For the text-containing cell, return its midpoint in (x, y) coordinate format. 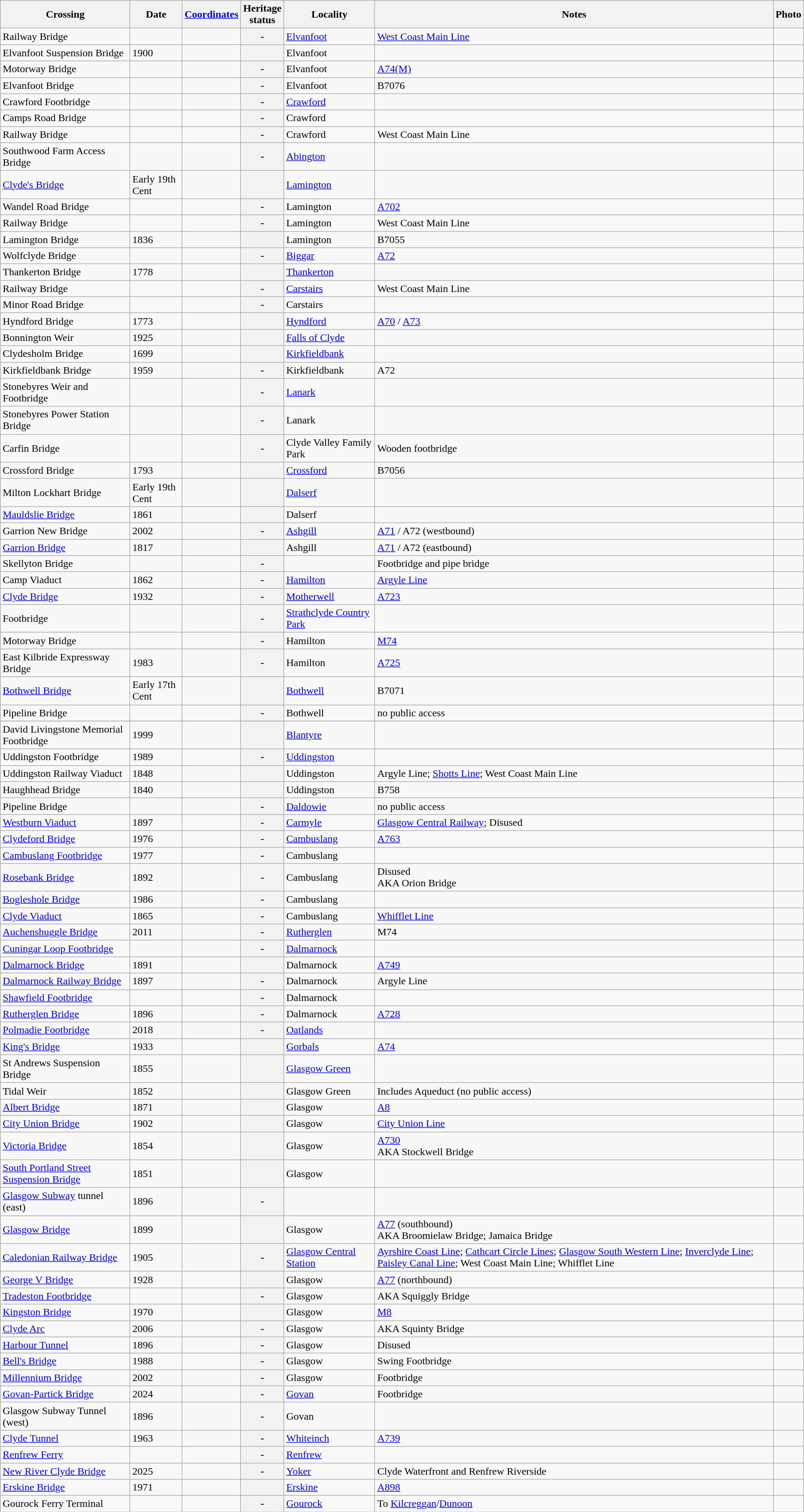
2011 (156, 932)
Govan-Partick Bridge (65, 1394)
1971 (156, 1488)
Glasgow Subway tunnel (east) (65, 1202)
Includes Aqueduct (no public access) (574, 1091)
A74 (574, 1047)
Erskine (329, 1488)
Skellyton Bridge (65, 564)
Notes (574, 15)
Locality (329, 15)
A749 (574, 965)
Photo (789, 15)
1963 (156, 1438)
Camp Viaduct (65, 580)
Rutherglen (329, 932)
Albert Bridge (65, 1107)
M8 (574, 1312)
Caledonian Railway Bridge (65, 1257)
Cambuslang Footbridge (65, 855)
Crossford Bridge (65, 470)
Heritagestatus (262, 15)
B7055 (574, 239)
Milton Lockhart Bridge (65, 492)
Falls of Clyde (329, 338)
Polmadie Footbridge (65, 1030)
Yoker (329, 1471)
B7056 (574, 470)
Coordinates (211, 15)
Hyndford (329, 321)
A739 (574, 1438)
Footbridge and pipe bridge (574, 564)
1848 (156, 773)
1851 (156, 1174)
South Portland Street Suspension Bridge (65, 1174)
Stonebyres Power Station Bridge (65, 420)
A70 / A73 (574, 321)
DisusedAKA Orion Bridge (574, 878)
Victoria Bridge (65, 1146)
1970 (156, 1312)
1793 (156, 470)
A728 (574, 1014)
King's Bridge (65, 1047)
Strathclyde Country Park (329, 618)
1976 (156, 839)
David Livingstone Memorial Footbridge (65, 735)
New River Clyde Bridge (65, 1471)
1932 (156, 596)
1854 (156, 1146)
B758 (574, 790)
Oatlands (329, 1030)
A71 / A72 (eastbound) (574, 548)
1773 (156, 321)
Blantyre (329, 735)
Westburn Viaduct (65, 822)
Whifflet Line (574, 916)
Millennium Bridge (65, 1378)
East Kilbride Expressway Bridge (65, 663)
B7076 (574, 85)
Erskine Bridge (65, 1488)
A730AKA Stockwell Bridge (574, 1146)
Shawfield Footbridge (65, 998)
1862 (156, 580)
A77 (northbound) (574, 1280)
1988 (156, 1361)
2006 (156, 1329)
Bonnington Weir (65, 338)
1989 (156, 757)
1933 (156, 1047)
Carfin Bridge (65, 448)
Dalmarnock Bridge (65, 965)
St Andrews Suspension Bridge (65, 1068)
Harbour Tunnel (65, 1345)
1865 (156, 916)
Clyde Viaduct (65, 916)
Date (156, 15)
A77 (southbound)AKA Broomielaw Bridge; Jamaica Bridge (574, 1230)
Gourock Ferry Terminal (65, 1504)
Whiteinch (329, 1438)
A725 (574, 663)
Swing Footbridge (574, 1361)
Southwood Farm Access Bridge (65, 156)
Auchenshuggle Bridge (65, 932)
George V Bridge (65, 1280)
Uddingston Railway Viaduct (65, 773)
1861 (156, 514)
A763 (574, 839)
City Union Bridge (65, 1123)
Glasgow Central Station (329, 1257)
2018 (156, 1030)
Glasgow Bridge (65, 1230)
Crossing (65, 15)
Rutherglen Bridge (65, 1014)
Renfrew (329, 1454)
1986 (156, 900)
Rosebank Bridge (65, 878)
Clydeford Bridge (65, 839)
Clyde Tunnel (65, 1438)
1852 (156, 1091)
Abington (329, 156)
Argyle Line; Shotts Line; West Coast Main Line (574, 773)
Thankerton Bridge (65, 272)
AKA Squiggly Bridge (574, 1296)
Wandel Road Bridge (65, 207)
1900 (156, 53)
1959 (156, 370)
Minor Road Bridge (65, 305)
1928 (156, 1280)
Early 17th Cent (156, 691)
A8 (574, 1107)
Garrion Bridge (65, 548)
To Kilcreggan/Dunoon (574, 1504)
Wolfclyde Bridge (65, 256)
Clydesholm Bridge (65, 354)
Kingston Bridge (65, 1312)
Bogleshole Bridge (65, 900)
A74(M) (574, 69)
B7071 (574, 691)
1778 (156, 272)
Hyndford Bridge (65, 321)
Thankerton (329, 272)
Glasgow Subway Tunnel (west) (65, 1416)
Glasgow Central Railway; Disused (574, 822)
Clyde Waterfront and Renfrew Riverside (574, 1471)
1892 (156, 878)
1836 (156, 239)
Biggar (329, 256)
Bell's Bridge (65, 1361)
Clyde's Bridge (65, 185)
Tidal Weir (65, 1091)
Motherwell (329, 596)
Tradeston Footbridge (65, 1296)
Stonebyres Weir and Footbridge (65, 392)
City Union Line (574, 1123)
Clyde Bridge (65, 596)
Camps Road Bridge (65, 118)
1699 (156, 354)
1817 (156, 548)
Disused (574, 1345)
Garrion New Bridge (65, 531)
A898 (574, 1488)
Clyde Valley Family Park (329, 448)
2025 (156, 1471)
Crawford Footbridge (65, 102)
Wooden footbridge (574, 448)
Renfrew Ferry (65, 1454)
Clyde Arc (65, 1329)
Gourock (329, 1504)
Elvanfoot Bridge (65, 85)
1977 (156, 855)
1902 (156, 1123)
1840 (156, 790)
Cuningar Loop Footbridge (65, 949)
Mauldslie Bridge (65, 514)
Uddingston Footbridge (65, 757)
1899 (156, 1230)
1855 (156, 1068)
Elvanfoot Suspension Bridge (65, 53)
AKA Squinty Bridge (574, 1329)
A702 (574, 207)
1983 (156, 663)
1925 (156, 338)
1871 (156, 1107)
1905 (156, 1257)
Bothwell Bridge (65, 691)
1891 (156, 965)
1999 (156, 735)
2024 (156, 1394)
Carmyle (329, 822)
Gorbals (329, 1047)
Lamington Bridge (65, 239)
Dalmarnock Railway Bridge (65, 981)
A723 (574, 596)
Daldowie (329, 806)
A71 / A72 (westbound) (574, 531)
Ayrshire Coast Line; Cathcart Circle Lines; Glasgow South Western Line; Inverclyde Line; Paisley Canal Line; West Coast Main Line; Whifflet Line (574, 1257)
Haughhead Bridge (65, 790)
Kirkfieldbank Bridge (65, 370)
Crossford (329, 470)
